Find where the given text appears and provide that cell's center as (X, Y) coordinate. 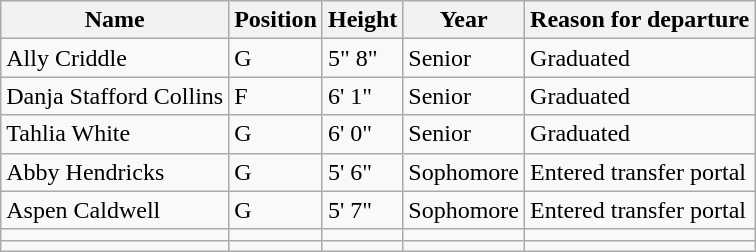
Aspen Caldwell (115, 210)
6' 0" (362, 134)
F (276, 96)
Tahlia White (115, 134)
6' 1" (362, 96)
5' 6" (362, 172)
Position (276, 20)
Ally Criddle (115, 58)
Danja Stafford Collins (115, 96)
Height (362, 20)
5" 8" (362, 58)
Abby Hendricks (115, 172)
5' 7" (362, 210)
Reason for departure (640, 20)
Year (464, 20)
Name (115, 20)
